Detect which cell encompasses the target text, then output its [X, Y] center coordinate. 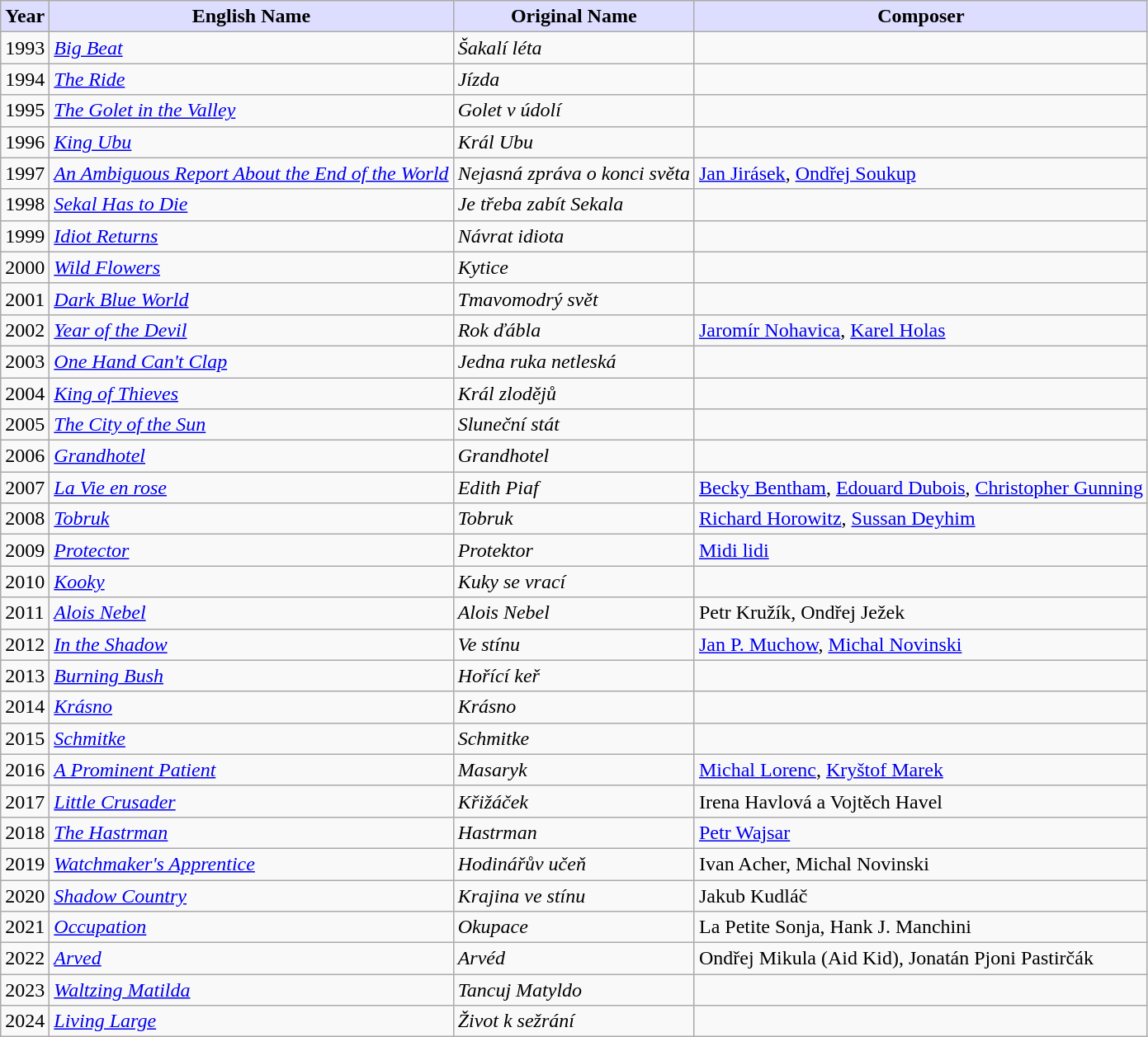
La Vie en rose [251, 488]
Petr Kružík, Ondřej Ježek [921, 613]
1998 [25, 205]
2012 [25, 644]
1994 [25, 79]
The Hastrman [251, 832]
One Hand Can't Clap [251, 361]
Michal Lorenc, Kryštof Marek [921, 770]
2002 [25, 330]
Burning Bush [251, 676]
Year of the Devil [251, 330]
1996 [25, 142]
Shadow Country [251, 895]
Occupation [251, 927]
La Petite Sonja, Hank J. Manchini [921, 927]
Král Ubu [574, 142]
Kytice [574, 267]
Ve stínu [574, 644]
2018 [25, 832]
2011 [25, 613]
Sekal Has to Die [251, 205]
1997 [25, 173]
Irena Havlová a Vojtěch Havel [921, 801]
In the Shadow [251, 644]
Ondřej Mikula (Aid Kid), Jonatán Pjoni Pastirčák [921, 959]
Jízda [574, 79]
2003 [25, 361]
Dark Blue World [251, 299]
King of Thieves [251, 394]
The City of the Sun [251, 425]
Edith Piaf [574, 488]
2000 [25, 267]
An Ambiguous Report About the End of the World [251, 173]
Sluneční stát [574, 425]
Midi lidi [921, 550]
Big Beat [251, 48]
Návrat idiota [574, 236]
2001 [25, 299]
2016 [25, 770]
Šakalí léta [574, 48]
1993 [25, 48]
Protektor [574, 550]
Composer [921, 16]
Je třeba zabít Sekala [574, 205]
Little Crusader [251, 801]
Living Large [251, 1021]
Jan Jirásek, Ondřej Soukup [921, 173]
2004 [25, 394]
2023 [25, 990]
2005 [25, 425]
Život k sežrání [574, 1021]
Kooky [251, 582]
English Name [251, 16]
2010 [25, 582]
2014 [25, 707]
Hodinářův učeň [574, 864]
King Ubu [251, 142]
Year [25, 16]
2009 [25, 550]
2022 [25, 959]
2006 [25, 456]
Jedna ruka netleská [574, 361]
2007 [25, 488]
Original Name [574, 16]
2021 [25, 927]
Krajina ve stínu [574, 895]
Rok ďábla [574, 330]
Arved [251, 959]
Masaryk [574, 770]
Tmavomodrý svět [574, 299]
Král zlodějů [574, 394]
2020 [25, 895]
1999 [25, 236]
Hastrman [574, 832]
Jan P. Muchow, Michal Novinski [921, 644]
Kuky se vrací [574, 582]
2024 [25, 1021]
2019 [25, 864]
Protector [251, 550]
1995 [25, 111]
Golet v údolí [574, 111]
2013 [25, 676]
Watchmaker's Apprentice [251, 864]
2008 [25, 519]
The Ride [251, 79]
2017 [25, 801]
Becky Bentham, Edouard Dubois, Christopher Gunning [921, 488]
Jakub Kudláč [921, 895]
Wild Flowers [251, 267]
Jaromír Nohavica, Karel Holas [921, 330]
Waltzing Matilda [251, 990]
A Prominent Patient [251, 770]
The Golet in the Valley [251, 111]
Idiot Returns [251, 236]
Arvéd [574, 959]
Hořící keř [574, 676]
Richard Horowitz, Sussan Deyhim [921, 519]
Okupace [574, 927]
Petr Wajsar [921, 832]
2015 [25, 738]
Ivan Acher, Michal Novinski [921, 864]
Tancuj Matyldo [574, 990]
Nejasná zpráva o konci světa [574, 173]
Křižáček [574, 801]
